Pinpoint the cell where the given text exists, returning its [x, y] midpoint coordinate. 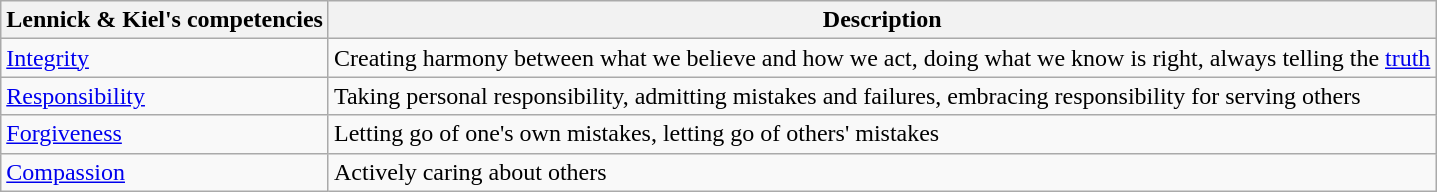
Compassion [165, 172]
Taking personal responsibility, admitting mistakes and failures, embracing responsibility for serving others [882, 96]
Letting go of one's own mistakes, letting go of others' mistakes [882, 134]
Actively caring about others [882, 172]
Integrity [165, 58]
Responsibility [165, 96]
Creating harmony between what we believe and how we act, doing what we know is right, always telling the truth [882, 58]
Lennick & Kiel's competencies [165, 20]
Description [882, 20]
Forgiveness [165, 134]
